Return the (x, y) coordinate for the center point of the cell that contains the specified text.  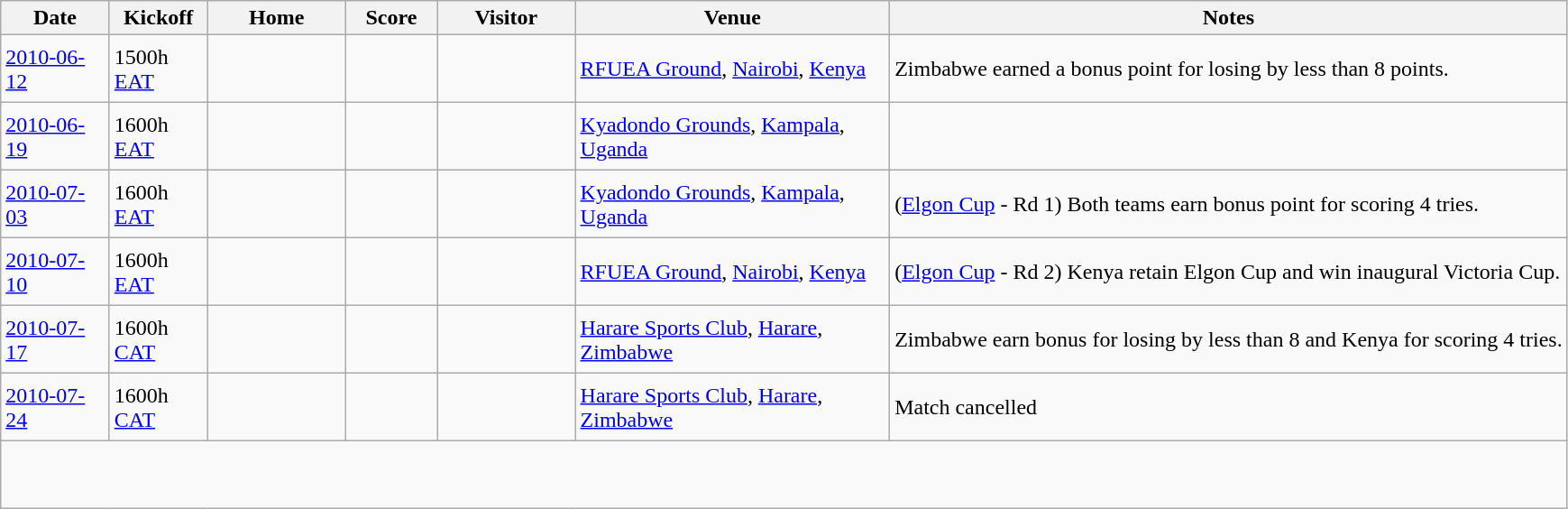
2010-06-19 (56, 137)
1500h EAT (159, 69)
2010-06-12 (56, 69)
(Elgon Cup - Rd 2) Kenya retain Elgon Cup and win inaugural Victoria Cup. (1229, 273)
Score (391, 18)
Zimbabwe earn bonus for losing by less than 8 and Kenya for scoring 4 tries. (1229, 339)
Kickoff (159, 18)
(Elgon Cup - Rd 1) Both teams earn bonus point for scoring 4 tries. (1229, 204)
Visitor (506, 18)
Home (277, 18)
Venue (732, 18)
2010-07-10 (56, 273)
Date (56, 18)
Match cancelled (1229, 408)
2010-07-17 (56, 339)
2010-07-03 (56, 204)
2010-07-24 (56, 408)
Notes (1229, 18)
Zimbabwe earned a bonus point for losing by less than 8 points. (1229, 69)
